Determine the (X, Y) coordinate at the center of the cell enclosing the given text.  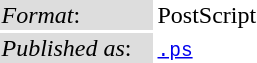
Format: (76, 15)
Published as: (76, 48)
